Pinpoint the cell where the given text exists, returning its [X, Y] midpoint coordinate. 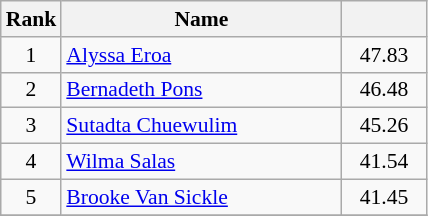
2 [32, 90]
Wilma Salas [201, 162]
41.54 [384, 162]
Name [201, 19]
41.45 [384, 197]
Alyssa Eroa [201, 55]
Bernadeth Pons [201, 90]
1 [32, 55]
Sutadta Chuewulim [201, 126]
5 [32, 197]
3 [32, 126]
4 [32, 162]
Brooke Van Sickle [201, 197]
Rank [32, 19]
46.48 [384, 90]
47.83 [384, 55]
45.26 [384, 126]
